Locate the cell with the specified text and output its [x, y] center coordinate. 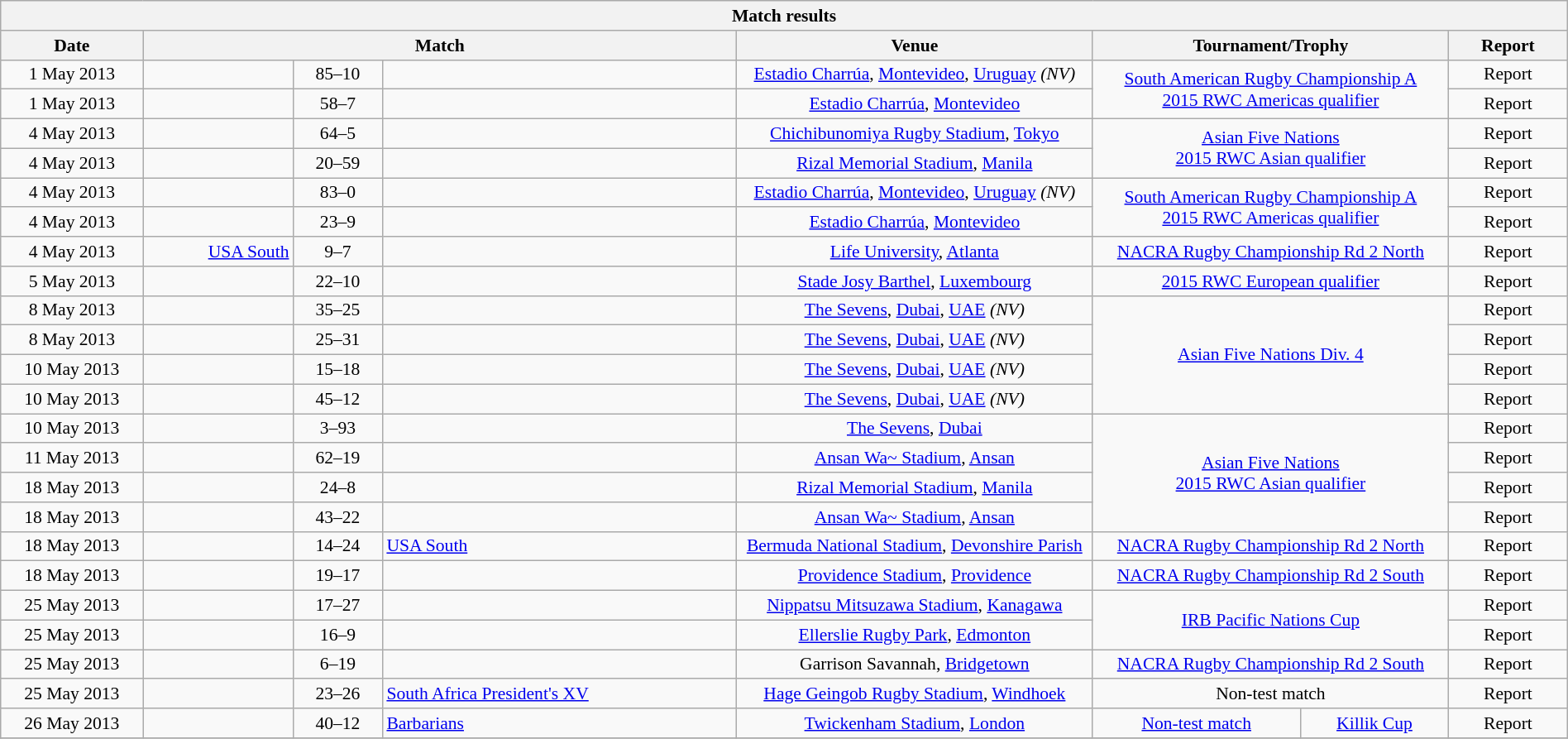
58–7 [338, 104]
Life University, Atlanta [915, 252]
23–9 [338, 223]
Match [440, 46]
Bermuda National Stadium, Devonshire Parish [915, 546]
9–7 [338, 252]
22–10 [338, 281]
Tournament/Trophy [1270, 46]
45–12 [338, 399]
6–19 [338, 665]
The Sevens, Dubai [915, 429]
Twickenham Stadium, London [915, 723]
Killik Cup [1374, 723]
South Africa President's XV [559, 694]
26 May 2013 [72, 723]
Garrison Savannah, Bridgetown [915, 665]
14–24 [338, 546]
Match results [784, 16]
2015 RWC European qualifier [1270, 281]
Date [72, 46]
Barbarians [559, 723]
35–25 [338, 310]
Ellerslie Rugby Park, Edmonton [915, 635]
17–27 [338, 606]
19–17 [338, 576]
62–19 [338, 458]
25–31 [338, 340]
IRB Pacific Nations Cup [1270, 621]
23–26 [338, 694]
Hage Geingob Rugby Stadium, Windhoek [915, 694]
Asian Five Nations Div. 4 [1270, 354]
11 May 2013 [72, 458]
64–5 [338, 134]
Chichibunomiya Rugby Stadium, Tokyo [915, 134]
Nippatsu Mitsuzawa Stadium, Kanagawa [915, 606]
15–18 [338, 370]
20–59 [338, 163]
Stade Josy Barthel, Luxembourg [915, 281]
43–22 [338, 517]
5 May 2013 [72, 281]
83–0 [338, 193]
3–93 [338, 429]
16–9 [338, 635]
40–12 [338, 723]
24–8 [338, 487]
85–10 [338, 74]
Venue [915, 46]
Providence Stadium, Providence [915, 576]
